Return the [X, Y] coordinate for the center point of the cell that contains the specified text.  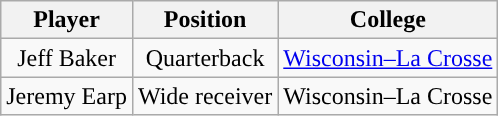
Jeff Baker [67, 58]
Quarterback [204, 58]
Jeremy Earp [67, 96]
Player [67, 20]
Wide receiver [204, 96]
College [388, 20]
Position [204, 20]
